Output the (X, Y) coordinate of the center of the cell containing the given text.  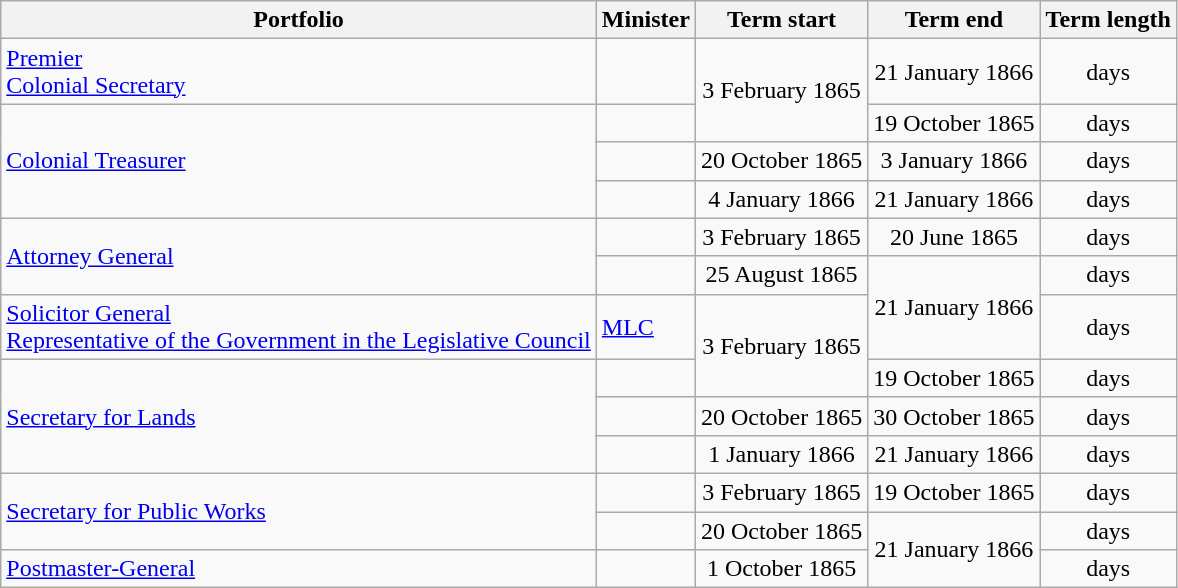
PremierColonial Secretary (299, 72)
MLC (646, 326)
1 January 1866 (781, 454)
Postmaster-General (299, 569)
25 August 1865 (781, 275)
Minister (646, 20)
Term end (954, 20)
3 January 1866 (954, 161)
Secretary for Lands (299, 416)
Term length (1108, 20)
Colonial Treasurer (299, 161)
4 January 1866 (781, 199)
Term start (781, 20)
Portfolio (299, 20)
20 June 1865 (954, 237)
Attorney General (299, 256)
1 October 1865 (781, 569)
Solicitor GeneralRepresentative of the Government in the Legislative Council (299, 326)
30 October 1865 (954, 416)
Secretary for Public Works (299, 511)
